Identify which cell holds the provided text, then report its [x, y] central coordinate. 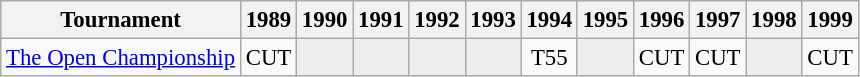
1992 [437, 20]
1990 [325, 20]
T55 [549, 58]
1989 [268, 20]
1993 [493, 20]
1991 [381, 20]
1998 [774, 20]
1997 [718, 20]
1994 [549, 20]
The Open Championship [121, 58]
Tournament [121, 20]
1995 [605, 20]
1996 [661, 20]
1999 [830, 20]
